Identify which cell holds the provided text, then report its [X, Y] central coordinate. 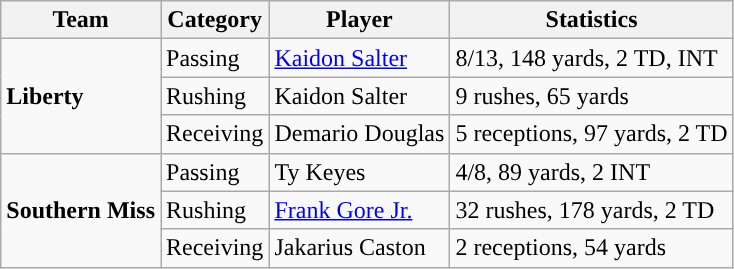
8/13, 148 yards, 2 TD, INT [592, 58]
9 rushes, 65 yards [592, 96]
5 receptions, 97 yards, 2 TD [592, 134]
Player [360, 20]
Frank Gore Jr. [360, 210]
Category [214, 20]
Southern Miss [81, 210]
4/8, 89 yards, 2 INT [592, 172]
Jakarius Caston [360, 248]
Demario Douglas [360, 134]
Team [81, 20]
Ty Keyes [360, 172]
Liberty [81, 96]
32 rushes, 178 yards, 2 TD [592, 210]
2 receptions, 54 yards [592, 248]
Statistics [592, 20]
